Find where the given text appears and provide that cell's center as (x, y) coordinate. 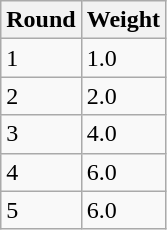
5 (41, 210)
4.0 (123, 134)
2 (41, 96)
1 (41, 58)
2.0 (123, 96)
4 (41, 172)
1.0 (123, 58)
Round (41, 20)
3 (41, 134)
Weight (123, 20)
